Capture the cell that displays the provided text and extract its [x, y] central coordinate. 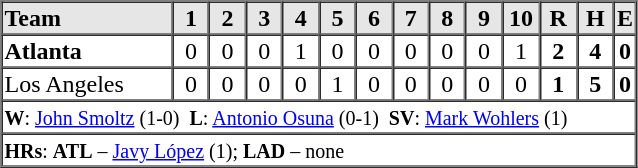
8 [448, 18]
W: John Smoltz (1-0) L: Antonio Osuna (0-1) SV: Mark Wohlers (1) [319, 116]
Atlanta [88, 50]
9 [484, 18]
10 [520, 18]
E [625, 18]
7 [410, 18]
6 [374, 18]
Team [88, 18]
R [558, 18]
3 [264, 18]
Los Angeles [88, 84]
H [596, 18]
HRs: ATL – Javy López (1); LAD – none [319, 150]
